Provide the (X, Y) coordinate of the cell's center where the given text is located.  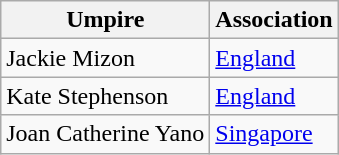
Association (274, 20)
Umpire (106, 20)
Joan Catherine Yano (106, 134)
Jackie Mizon (106, 58)
Singapore (274, 134)
Kate Stephenson (106, 96)
